Pinpoint the cell where the given text exists, returning its (X, Y) midpoint coordinate. 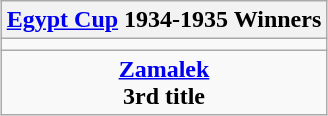
Zamalek3rd title (164, 82)
Egypt Cup 1934-1935 Winners (164, 20)
